Return (X, Y) of the center of cell containing provided text 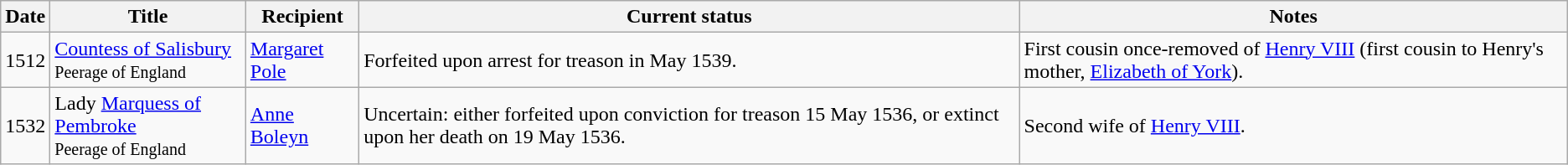
Current status (689, 17)
Second wife of Henry VIII. (1293, 126)
Margaret Pole (302, 60)
Anne Boleyn (302, 126)
Title (148, 17)
Forfeited upon arrest for treason in May 1539. (689, 60)
1532 (25, 126)
Uncertain: either forfeited upon conviction for treason 15 May 1536, or extinct upon her death on 19 May 1536. (689, 126)
1512 (25, 60)
Countess of SalisburyPeerage of England (148, 60)
First cousin once-removed of Henry VIII (first cousin to Henry's mother, Elizabeth of York). (1293, 60)
Lady Marquess of PembrokePeerage of England (148, 126)
Notes (1293, 17)
Recipient (302, 17)
Date (25, 17)
